Return the (x, y) coordinate for the center point of the cell that contains the specified text.  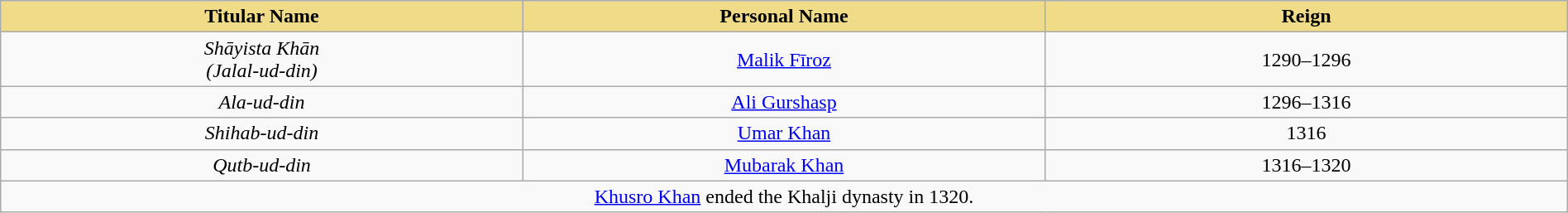
1316 (1307, 133)
Reign (1307, 17)
Personal Name (784, 17)
1316–1320 (1307, 165)
1290–1296 (1307, 60)
Titular Name (262, 17)
Khusro Khan ended the Khalji dynasty in 1320. (784, 196)
Ala-ud-din (262, 102)
Shāyista Khān(Jalal-ud-din) (262, 60)
Qutb-ud-din (262, 165)
Malik Fīroz (784, 60)
Shihab-ud-din (262, 133)
Mubarak Khan (784, 165)
Ali Gurshasp (784, 102)
Umar Khan (784, 133)
1296–1316 (1307, 102)
